Return (x, y) of the center of cell containing provided text 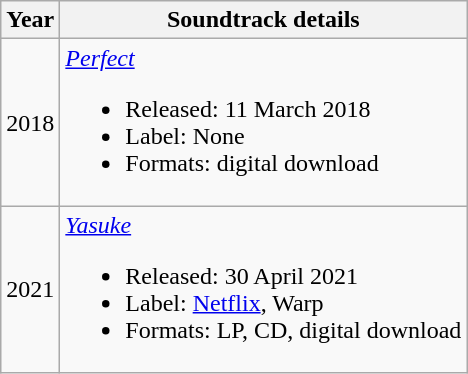
2018 (30, 122)
Year (30, 20)
YasukeReleased: 30 April 2021Label: Netflix, WarpFormats: LP, CD, digital download (264, 290)
2021 (30, 290)
PerfectReleased: 11 March 2018Label: NoneFormats: digital download (264, 122)
Soundtrack details (264, 20)
